Scan for the cell matching the given text and deliver its [x, y] coordinate at center. 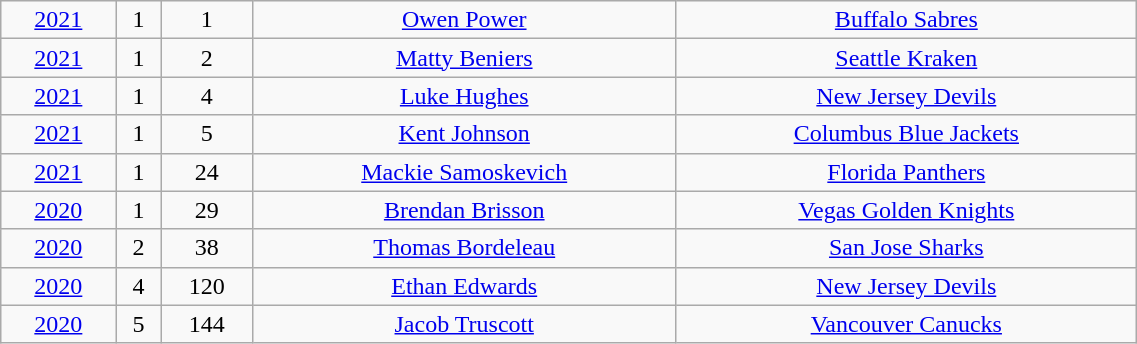
Buffalo Sabres [906, 20]
144 [207, 324]
Kent Johnson [464, 134]
24 [207, 172]
Mackie Samoskevich [464, 172]
Ethan Edwards [464, 286]
San Jose Sharks [906, 248]
Florida Panthers [906, 172]
38 [207, 248]
Vancouver Canucks [906, 324]
29 [207, 210]
Vegas Golden Knights [906, 210]
Brendan Brisson [464, 210]
Jacob Truscott [464, 324]
120 [207, 286]
Owen Power [464, 20]
Thomas Bordeleau [464, 248]
Luke Hughes [464, 96]
Seattle Kraken [906, 58]
Matty Beniers [464, 58]
Columbus Blue Jackets [906, 134]
